Locate the cell with the specified text and output its [X, Y] center coordinate. 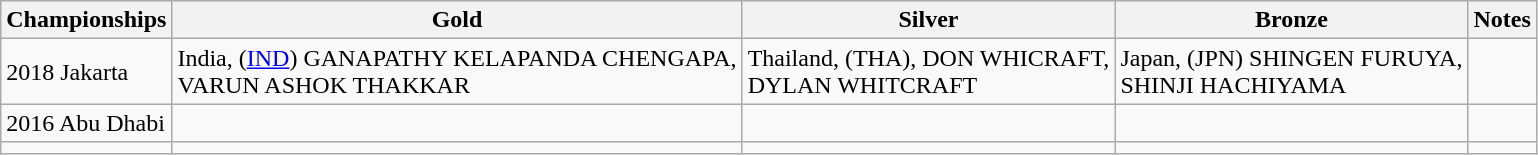
2018 Jakarta [86, 72]
Championships [86, 20]
2016 Abu Dhabi [86, 123]
Notes [1502, 20]
Gold [457, 20]
Thailand, (THA), DON WHICRAFT,DYLAN WHITCRAFT [928, 72]
Silver [928, 20]
Bronze [1292, 20]
India, (IND) GANAPATHY KELAPANDA CHENGAPA,VARUN ASHOK THAKKAR [457, 72]
Japan, (JPN) SHINGEN FURUYA,SHINJI HACHIYAMA [1292, 72]
